Output the [x, y] coordinate of the center of the cell containing the given text.  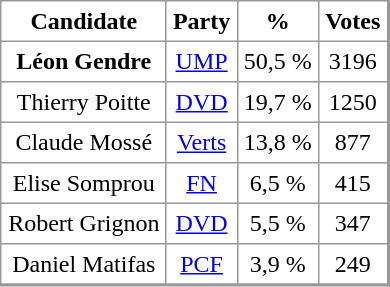
249 [352, 264]
3,9 % [278, 264]
3196 [352, 61]
Candidate [84, 21]
1250 [352, 102]
877 [352, 142]
19,7 % [278, 102]
Votes [352, 21]
Claude Mossé [84, 142]
13,8 % [278, 142]
Robert Grignon [84, 223]
347 [352, 223]
% [278, 21]
5,5 % [278, 223]
Elise Somprou [84, 183]
FN [202, 183]
6,5 % [278, 183]
Thierry Poitte [84, 102]
Party [202, 21]
415 [352, 183]
PCF [202, 264]
UMP [202, 61]
Léon Gendre [84, 61]
Daniel Matifas [84, 264]
50,5 % [278, 61]
Verts [202, 142]
